From the cell containing the given text, extract its center point as [X, Y] coordinate. 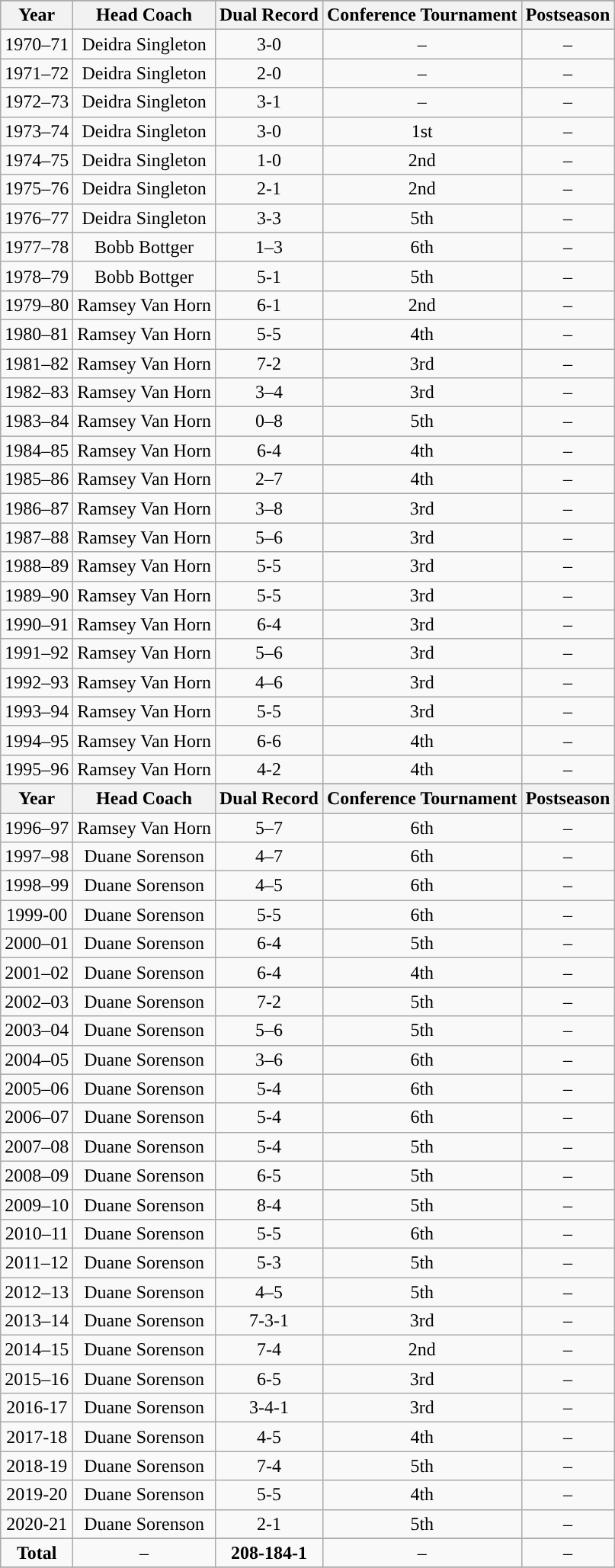
1975–76 [37, 189]
2018-19 [37, 1466]
6-6 [268, 740]
1983–84 [37, 422]
3–8 [268, 508]
1-0 [268, 160]
4–7 [268, 857]
2012–13 [37, 1292]
2006–07 [37, 1117]
5-3 [268, 1262]
1985–86 [37, 479]
1991–92 [37, 653]
2020-21 [37, 1524]
1981–82 [37, 364]
1982–83 [37, 393]
1977–78 [37, 247]
1978–79 [37, 276]
1986–87 [37, 508]
3-3 [268, 218]
2000–01 [37, 944]
2005–06 [37, 1089]
1996–97 [37, 827]
1st [422, 131]
1984–85 [37, 451]
4-5 [268, 1437]
1972–73 [37, 102]
2-0 [268, 73]
4–6 [268, 682]
2019-20 [37, 1495]
1988–89 [37, 566]
1998–99 [37, 886]
3–4 [268, 393]
2013–14 [37, 1321]
2002–03 [37, 1002]
3-4-1 [268, 1408]
1995–96 [37, 769]
1979–80 [37, 305]
3-1 [268, 102]
1976–77 [37, 218]
2–7 [268, 479]
2017-18 [37, 1437]
1999-00 [37, 915]
8-4 [268, 1204]
1–3 [268, 247]
2016-17 [37, 1408]
3–6 [268, 1060]
1987–88 [37, 537]
1971–72 [37, 73]
1990–91 [37, 624]
2004–05 [37, 1060]
2009–10 [37, 1204]
7-3-1 [268, 1321]
1970–71 [37, 44]
208-184-1 [268, 1553]
5–7 [268, 827]
Total [37, 1553]
2007–08 [37, 1146]
2011–12 [37, 1262]
1993–94 [37, 711]
1994–95 [37, 740]
2008–09 [37, 1175]
2001–02 [37, 973]
5-1 [268, 276]
1980–81 [37, 334]
6-1 [268, 305]
2015–16 [37, 1379]
2010–11 [37, 1233]
2014–15 [37, 1350]
1973–74 [37, 131]
1989–90 [37, 595]
0–8 [268, 422]
1992–93 [37, 682]
1997–98 [37, 857]
1974–75 [37, 160]
4-2 [268, 769]
2003–04 [37, 1031]
